Return (x, y) of the center of cell containing provided text 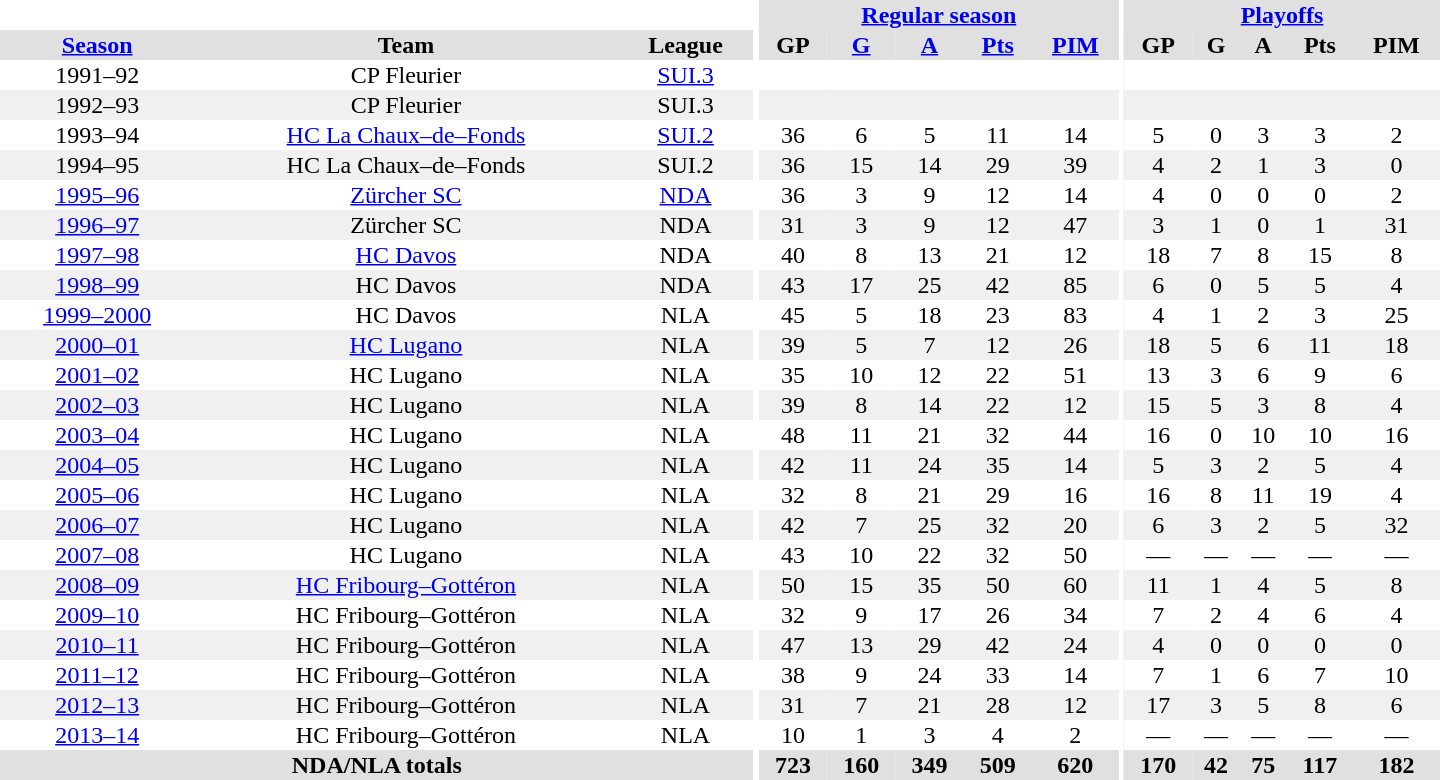
2007–08 (97, 555)
2013–14 (97, 735)
182 (1396, 765)
51 (1076, 375)
33 (998, 675)
2002–03 (97, 405)
2012–13 (97, 705)
2010–11 (97, 645)
2000–01 (97, 345)
Team (406, 45)
1993–94 (97, 135)
2005–06 (97, 495)
2006–07 (97, 525)
NDA/NLA totals (377, 765)
160 (861, 765)
2003–04 (97, 435)
1997–98 (97, 255)
85 (1076, 285)
2011–12 (97, 675)
34 (1076, 615)
349 (929, 765)
1996–97 (97, 225)
1991–92 (97, 75)
83 (1076, 315)
38 (793, 675)
2009–10 (97, 615)
2004–05 (97, 465)
1995–96 (97, 195)
723 (793, 765)
60 (1076, 585)
1999–2000 (97, 315)
Regular season (939, 15)
League (686, 45)
1998–99 (97, 285)
1992–93 (97, 105)
44 (1076, 435)
Season (97, 45)
117 (1320, 765)
1994–95 (97, 165)
Playoffs (1282, 15)
45 (793, 315)
40 (793, 255)
75 (1264, 765)
20 (1076, 525)
170 (1158, 765)
509 (998, 765)
28 (998, 705)
48 (793, 435)
2001–02 (97, 375)
23 (998, 315)
19 (1320, 495)
2008–09 (97, 585)
620 (1076, 765)
